Capture the cell that displays the provided text and extract its (X, Y) central coordinate. 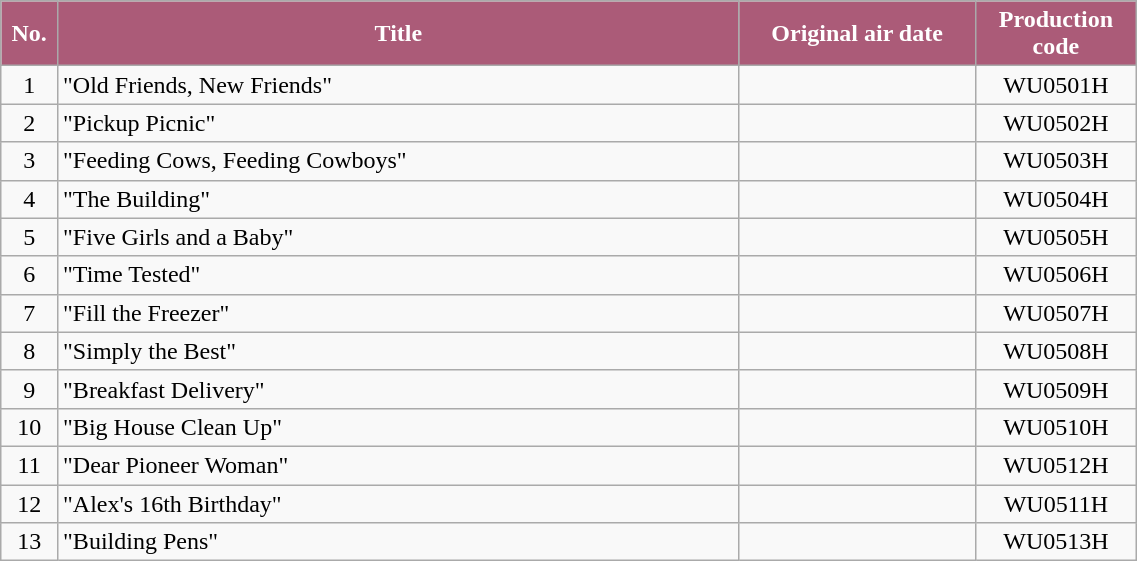
WU0505H (1056, 237)
No. (30, 34)
WU0506H (1056, 275)
WU0510H (1056, 427)
Title (399, 34)
"The Building" (399, 199)
3 (30, 161)
10 (30, 427)
"Old Friends, New Friends" (399, 85)
WU0511H (1056, 503)
"Five Girls and a Baby" (399, 237)
9 (30, 389)
7 (30, 313)
"Breakfast Delivery" (399, 389)
13 (30, 542)
2 (30, 123)
12 (30, 503)
1 (30, 85)
WU0507H (1056, 313)
WU0512H (1056, 465)
WU0504H (1056, 199)
"Building Pens" (399, 542)
"Pickup Picnic" (399, 123)
WU0508H (1056, 351)
"Fill the Freezer" (399, 313)
5 (30, 237)
4 (30, 199)
6 (30, 275)
Productioncode (1056, 34)
"Simply the Best" (399, 351)
"Dear Pioneer Woman" (399, 465)
Original air date (857, 34)
11 (30, 465)
"Big House Clean Up" (399, 427)
WU0503H (1056, 161)
WU0501H (1056, 85)
"Time Tested" (399, 275)
WU0509H (1056, 389)
"Feeding Cows, Feeding Cowboys" (399, 161)
"Alex's 16th Birthday" (399, 503)
8 (30, 351)
WU0502H (1056, 123)
WU0513H (1056, 542)
